Pinpoint the cell where the given text exists, returning its [X, Y] midpoint coordinate. 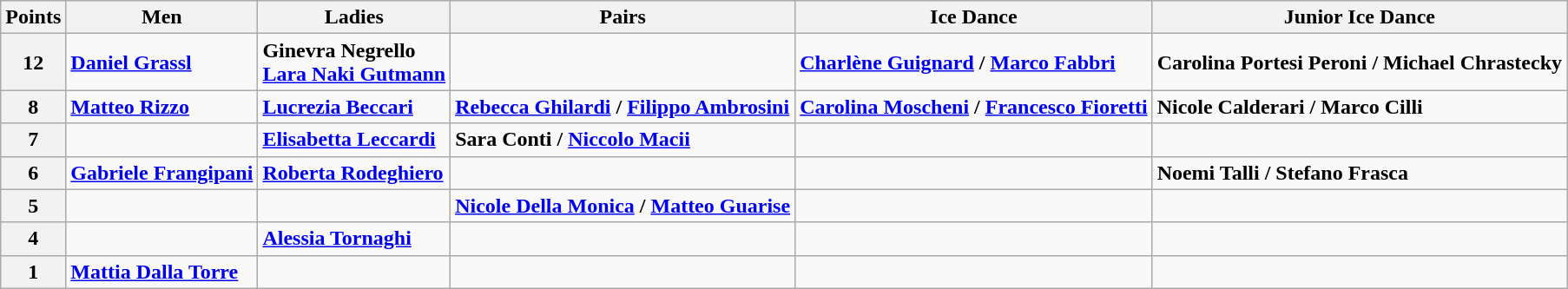
Charlène Guignard / Marco Fabbri [974, 62]
Mattia Dalla Torre [161, 272]
Ice Dance [974, 17]
Ladies [354, 17]
1 [33, 272]
Junior Ice Dance [1360, 17]
Gabriele Frangipani [161, 173]
7 [33, 140]
Matteo Rizzo [161, 107]
Men [161, 17]
Lucrezia Beccari [354, 107]
Points [33, 17]
Daniel Grassl [161, 62]
8 [33, 107]
5 [33, 206]
Rebecca Ghilardi / Filippo Ambrosini [623, 107]
Carolina Moscheni / Francesco Fioretti [974, 107]
6 [33, 173]
Carolina Portesi Peroni / Michael Chrastecky [1360, 62]
Roberta Rodeghiero [354, 173]
Pairs [623, 17]
Elisabetta Leccardi [354, 140]
Alessia Tornaghi [354, 239]
4 [33, 239]
Nicole Della Monica / Matteo Guarise [623, 206]
Nicole Calderari / Marco Cilli [1360, 107]
Ginevra Negrello Lara Naki Gutmann [354, 62]
12 [33, 62]
Sara Conti / Niccolo Macii [623, 140]
Noemi Talli / Stefano Frasca [1360, 173]
